Locate the cell with the specified text and output its (X, Y) center coordinate. 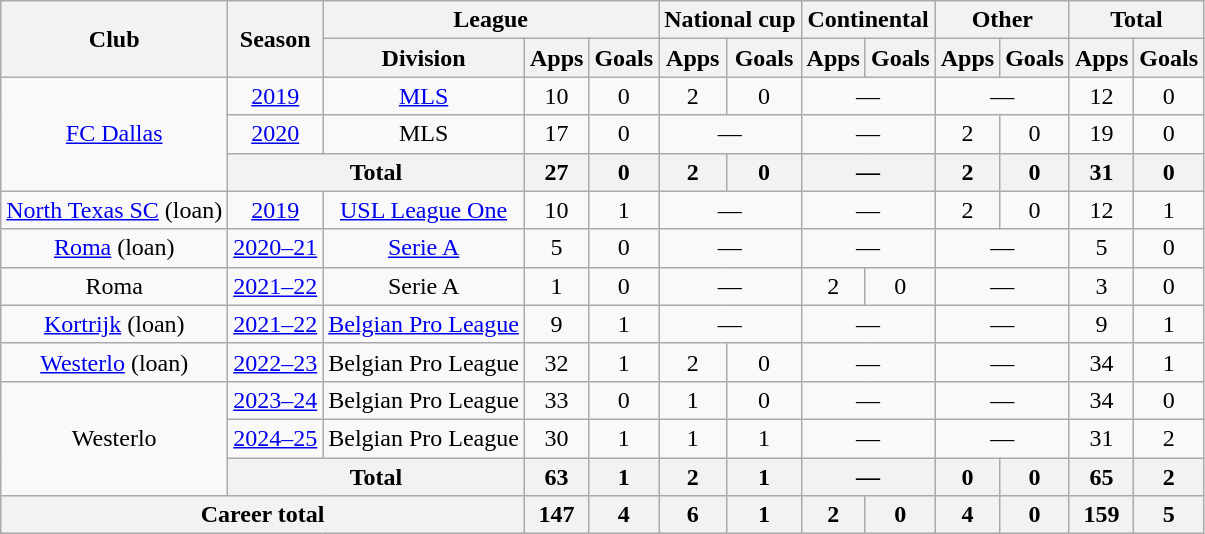
30 (556, 438)
Season (276, 39)
2023–24 (276, 400)
Westerlo (loan) (114, 362)
159 (1101, 515)
Roma (loan) (114, 248)
33 (556, 400)
17 (556, 134)
League (491, 20)
6 (693, 515)
Roma (114, 286)
Other (1002, 20)
3 (1101, 286)
Continental (868, 20)
147 (556, 515)
19 (1101, 134)
Club (114, 39)
FC Dallas (114, 134)
Division (424, 58)
2022–23 (276, 362)
63 (556, 477)
Career total (263, 515)
32 (556, 362)
27 (556, 172)
65 (1101, 477)
2020 (276, 134)
Kortrijk (loan) (114, 324)
2020–21 (276, 248)
North Texas SC (loan) (114, 210)
Westerlo (114, 438)
2024–25 (276, 438)
National cup (730, 20)
USL League One (424, 210)
